Locate the cell with the specified text and output its [X, Y] center coordinate. 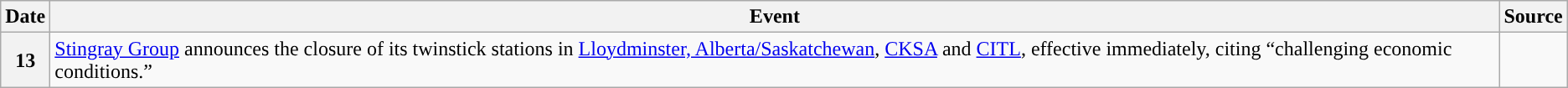
Date [25, 17]
13 [25, 60]
Source [1533, 17]
Event [775, 17]
